Extract the [x, y] coordinate from the center of the cell holding the provided text.  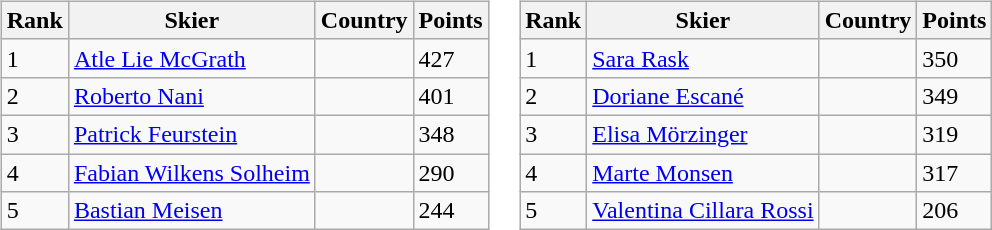
317 [954, 173]
Elisa Mörzinger [703, 134]
Valentina Cillara Rossi [703, 211]
Roberto Nani [192, 96]
Marte Monsen [703, 173]
Patrick Feurstein [192, 134]
Sara Rask [703, 58]
427 [450, 58]
244 [450, 211]
Fabian Wilkens Solheim [192, 173]
290 [450, 173]
401 [450, 96]
349 [954, 96]
350 [954, 58]
348 [450, 134]
206 [954, 211]
Doriane Escané [703, 96]
Bastian Meisen [192, 211]
Atle Lie McGrath [192, 58]
319 [954, 134]
